For the text-containing cell, return its midpoint in [X, Y] coordinate format. 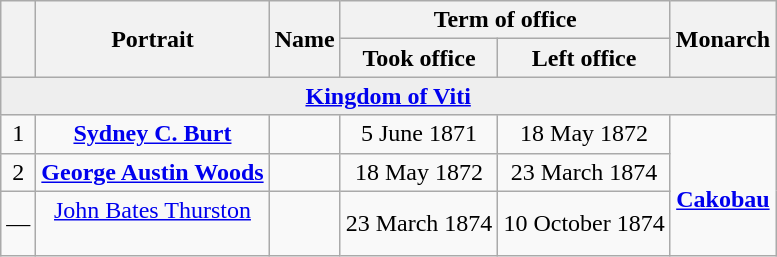
Took office [419, 58]
Monarch [722, 39]
Portrait [152, 39]
1 [18, 134]
5 June 1871 [419, 134]
10 October 1874 [584, 224]
— [18, 224]
Term of office [505, 20]
Sydney C. Burt [152, 134]
Name [304, 39]
2 [18, 172]
John Bates Thurston [152, 224]
Cakobau [722, 186]
Kingdom of Viti [388, 96]
George Austin Woods [152, 172]
Left office [584, 58]
